Locate the cell with the specified text and output its [X, Y] center coordinate. 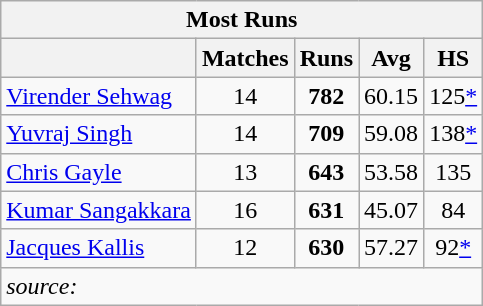
12 [245, 248]
Yuvraj Singh [99, 134]
16 [245, 210]
Runs [326, 58]
13 [245, 172]
45.07 [392, 210]
Most Runs [242, 20]
782 [326, 96]
Chris Gayle [99, 172]
Avg [392, 58]
125* [454, 96]
57.27 [392, 248]
631 [326, 210]
138* [454, 134]
630 [326, 248]
709 [326, 134]
59.08 [392, 134]
Jacques Kallis [99, 248]
Matches [245, 58]
643 [326, 172]
Kumar Sangakkara [99, 210]
source: [242, 286]
53.58 [392, 172]
135 [454, 172]
Virender Sehwag [99, 96]
60.15 [392, 96]
92* [454, 248]
HS [454, 58]
84 [454, 210]
